Locate the cell with the specified text and output its (x, y) center coordinate. 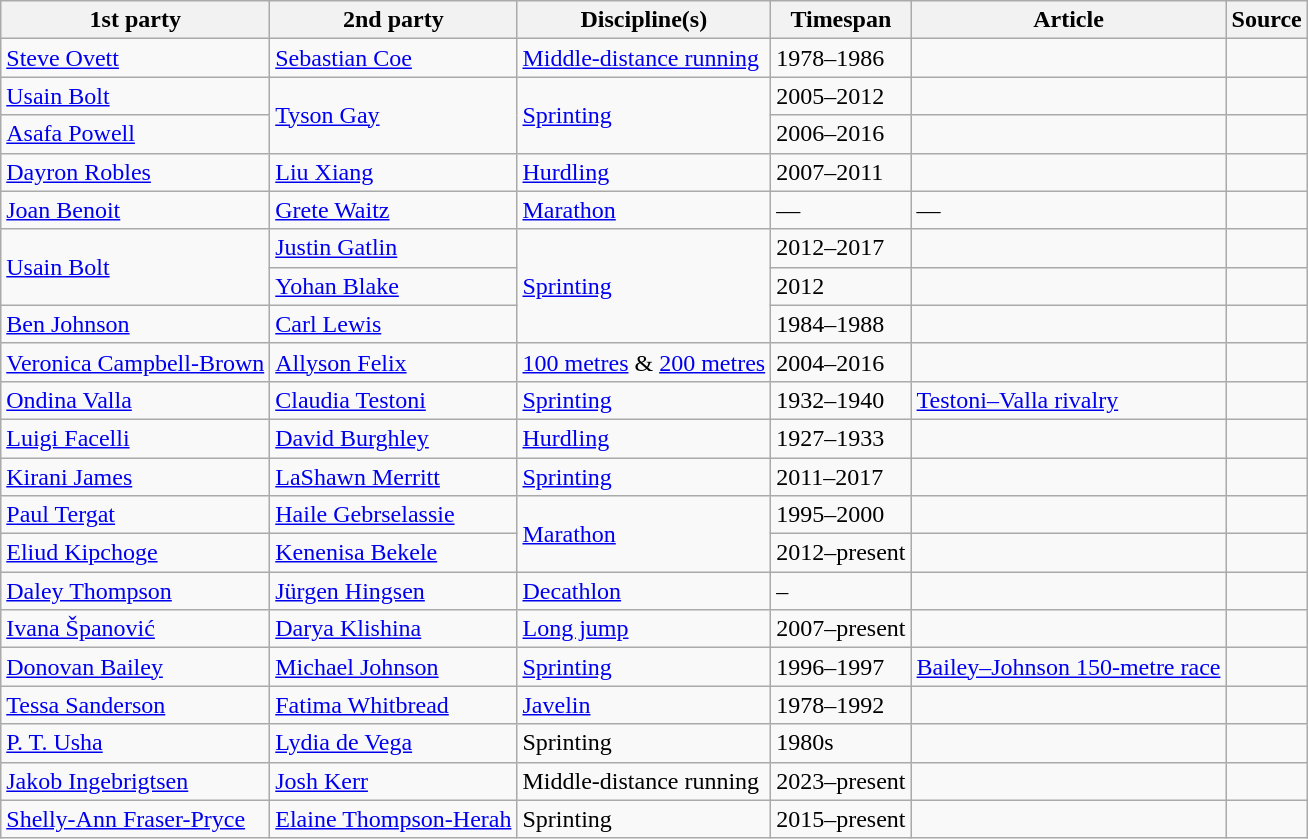
Long jump (644, 629)
Haile Gebrselassie (394, 515)
Source (1266, 20)
Veronica Campbell-Brown (136, 362)
Donovan Bailey (136, 667)
Darya Klishina (394, 629)
Tessa Sanderson (136, 705)
Claudia Testoni (394, 400)
– (841, 591)
1984–1988 (841, 324)
Sebastian Coe (394, 58)
1995–2000 (841, 515)
1st party (136, 20)
Joan Benoit (136, 210)
Jürgen Hingsen (394, 591)
2007–present (841, 629)
1932–1940 (841, 400)
2015–present (841, 819)
Testoni–Valla rivalry (1068, 400)
Jakob Ingebrigtsen (136, 781)
Fatima Whitbread (394, 705)
Grete Waitz (394, 210)
2005–2012 (841, 96)
Paul Tergat (136, 515)
1978–1992 (841, 705)
Daley Thompson (136, 591)
Yohan Blake (394, 286)
Luigi Facelli (136, 438)
2004–2016 (841, 362)
Dayron Robles (136, 172)
Lydia de Vega (394, 743)
Decathlon (644, 591)
Kenenisa Bekele (394, 553)
Ivana Španović (136, 629)
Asafa Powell (136, 134)
2012–present (841, 553)
Shelly-Ann Fraser-Pryce (136, 819)
Javelin (644, 705)
Tyson Gay (394, 115)
1980s (841, 743)
Bailey–Johnson 150-metre race (1068, 667)
2011–2017 (841, 477)
2006–2016 (841, 134)
2023–present (841, 781)
2012 (841, 286)
LaShawn Merritt (394, 477)
100 metres & 200 metres (644, 362)
1978–1986 (841, 58)
Carl Lewis (394, 324)
Elaine Thompson-Herah (394, 819)
Josh Kerr (394, 781)
Liu Xiang (394, 172)
Ondina Valla (136, 400)
Article (1068, 20)
1996–1997 (841, 667)
Discipline(s) (644, 20)
2nd party (394, 20)
1927–1933 (841, 438)
Kirani James (136, 477)
Allyson Felix (394, 362)
Steve Ovett (136, 58)
Eliud Kipchoge (136, 553)
Ben Johnson (136, 324)
2007–2011 (841, 172)
Timespan (841, 20)
Justin Gatlin (394, 248)
David Burghley (394, 438)
Michael Johnson (394, 667)
2012–2017 (841, 248)
P. T. Usha (136, 743)
